Identify which cell holds the provided text, then report its (X, Y) central coordinate. 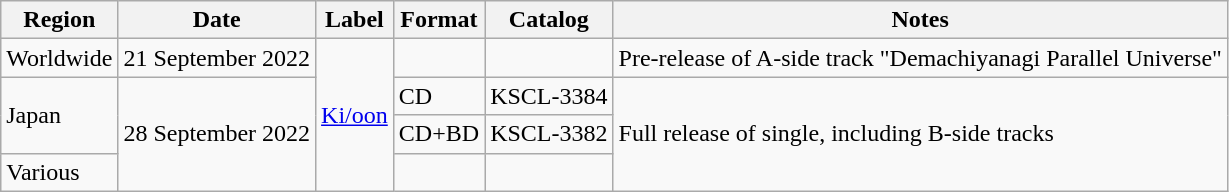
Region (60, 20)
Label (355, 20)
Notes (920, 20)
KSCL-3382 (549, 134)
Various (60, 172)
Catalog (549, 20)
CD (438, 96)
CD+BD (438, 134)
Ki/oon (355, 115)
Worldwide (60, 58)
Format (438, 20)
Japan (60, 115)
Full release of single, including B-side tracks (920, 134)
28 September 2022 (217, 134)
KSCL-3384 (549, 96)
Date (217, 20)
21 September 2022 (217, 58)
Pre-release of A-side track "Demachiyanagi Parallel Universe" (920, 58)
